Detect which cell encompasses the target text, then output its [X, Y] center coordinate. 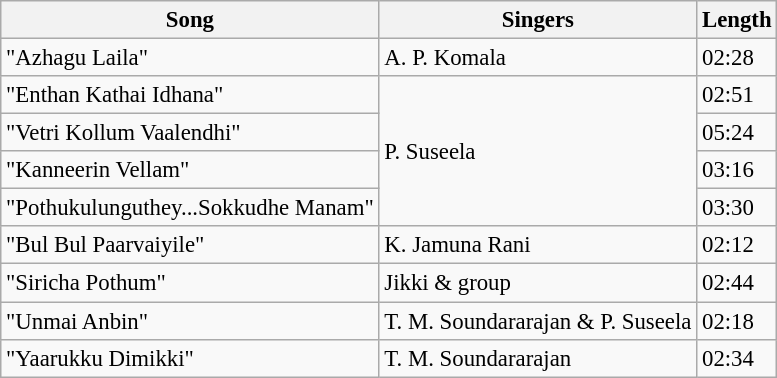
"Azhagu Laila" [190, 58]
"Enthan Kathai Idhana" [190, 95]
K. Jamuna Rani [538, 245]
Jikki & group [538, 283]
"Bul Bul Paarvaiyile" [190, 245]
02:34 [737, 358]
"Yaarukku Dimikki" [190, 358]
Song [190, 20]
"Vetri Kollum Vaalendhi" [190, 133]
Length [737, 20]
02:44 [737, 283]
02:51 [737, 95]
"Kanneerin Vellam" [190, 170]
02:12 [737, 245]
02:28 [737, 58]
"Unmai Anbin" [190, 321]
A. P. Komala [538, 58]
"Pothukulunguthey...Sokkudhe Manam" [190, 208]
"Siricha Pothum" [190, 283]
03:30 [737, 208]
P. Suseela [538, 151]
05:24 [737, 133]
Singers [538, 20]
03:16 [737, 170]
02:18 [737, 321]
T. M. Soundararajan [538, 358]
T. M. Soundararajan & P. Suseela [538, 321]
